Scan for the cell matching the given text and deliver its [x, y] coordinate at center. 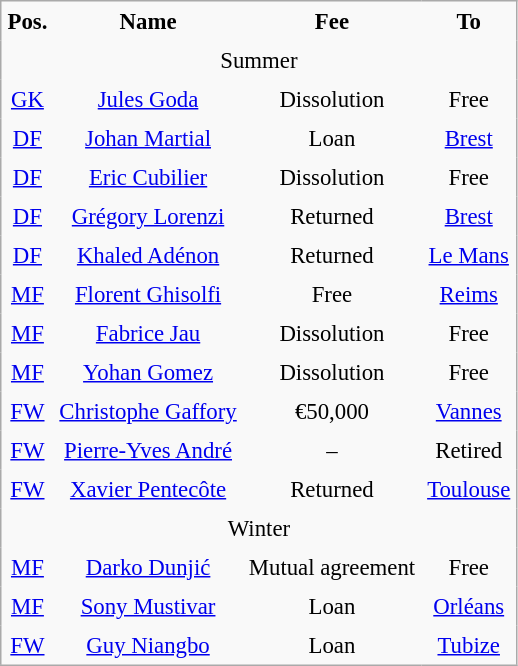
€50,000 [332, 412]
Fabrice Jau [148, 334]
To [469, 21]
Guy Niangbo [148, 646]
Khaled Adénon [148, 256]
Name [148, 21]
Toulouse [469, 490]
Eric Cubilier [148, 178]
Vannes [469, 412]
Grégory Lorenzi [148, 216]
Mutual agreement [332, 568]
Le Mans [469, 256]
Orléans [469, 606]
Pos. [28, 21]
– [332, 450]
Christophe Gaffory [148, 412]
Tubize [469, 646]
GK [28, 100]
Yohan Gomez [148, 372]
Reims [469, 294]
Florent Ghisolfi [148, 294]
Jules Goda [148, 100]
Xavier Pentecôte [148, 490]
Winter [259, 528]
Fee [332, 21]
Johan Martial [148, 138]
Pierre-Yves André [148, 450]
Summer [259, 60]
Retired [469, 450]
Sony Mustivar [148, 606]
Darko Dunjić [148, 568]
